Scan for the cell matching the given text and deliver its (x, y) coordinate at center. 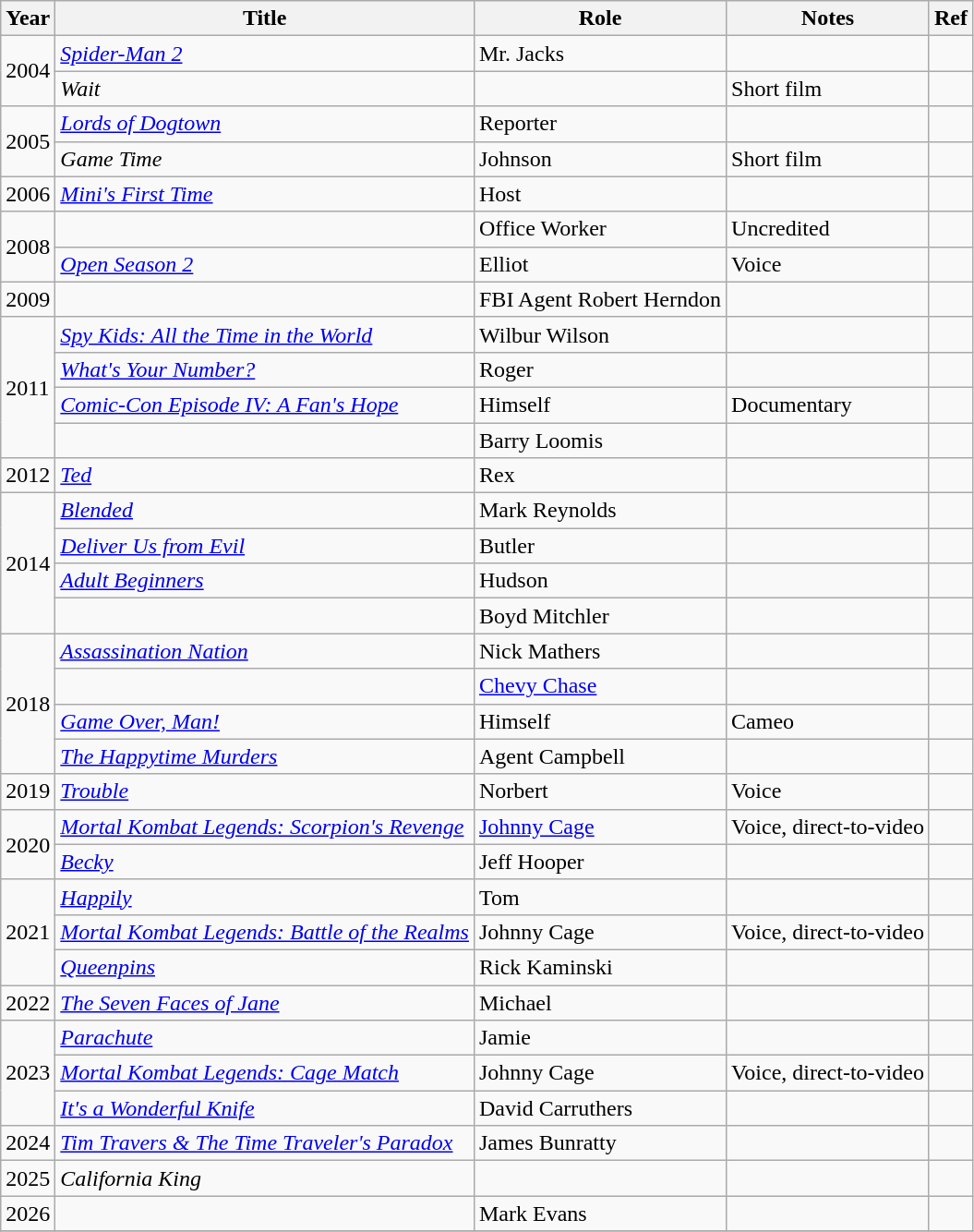
Hudson (600, 581)
Mark Evans (600, 1214)
Lords of Dogtown (265, 124)
Notes (828, 18)
2018 (28, 704)
Reporter (600, 124)
Game Time (265, 159)
Documentary (828, 405)
The Seven Faces of Jane (265, 1002)
Nick Mathers (600, 651)
2022 (28, 1002)
David Carruthers (600, 1108)
Rex (600, 476)
The Happytime Murders (265, 756)
Elliot (600, 264)
2025 (28, 1178)
Cameo (828, 721)
Ted (265, 476)
2009 (28, 299)
2008 (28, 247)
Norbert (600, 791)
Wait (265, 89)
2020 (28, 844)
Mr. Jacks (600, 54)
Comic-Con Episode IV: A Fan's Hope (265, 405)
2021 (28, 932)
2026 (28, 1214)
Johnson (600, 159)
Becky (265, 862)
Boyd Mitchler (600, 616)
Happily (265, 897)
Mortal Kombat Legends: Scorpion's Revenge (265, 827)
Title (265, 18)
2005 (28, 141)
2014 (28, 563)
Uncredited (828, 229)
2006 (28, 194)
James Bunratty (600, 1143)
Office Worker (600, 229)
2012 (28, 476)
Mini's First Time (265, 194)
2019 (28, 791)
Spy Kids: All the Time in the World (265, 334)
Queenpins (265, 967)
Chevy Chase (600, 686)
It's a Wonderful Knife (265, 1108)
Parachute (265, 1038)
Open Season 2 (265, 264)
2024 (28, 1143)
Blended (265, 511)
Year (28, 18)
Game Over, Man! (265, 721)
Deliver Us from Evil (265, 546)
FBI Agent Robert Herndon (600, 299)
Michael (600, 1002)
Butler (600, 546)
2023 (28, 1073)
Agent Campbell (600, 756)
2004 (28, 71)
Host (600, 194)
Barry Loomis (600, 441)
Wilbur Wilson (600, 334)
Mortal Kombat Legends: Battle of the Realms (265, 932)
Jeff Hooper (600, 862)
Tim Travers & The Time Traveler's Paradox (265, 1143)
California King (265, 1178)
Adult Beginners (265, 581)
Mortal Kombat Legends: Cage Match (265, 1073)
Tom (600, 897)
Role (600, 18)
Rick Kaminski (600, 967)
Ref (951, 18)
Assassination Nation (265, 651)
Spider-Man 2 (265, 54)
What's Your Number? (265, 369)
Roger (600, 369)
2011 (28, 387)
Jamie (600, 1038)
Trouble (265, 791)
Mark Reynolds (600, 511)
